Locate the cell with the specified text and output its [X, Y] center coordinate. 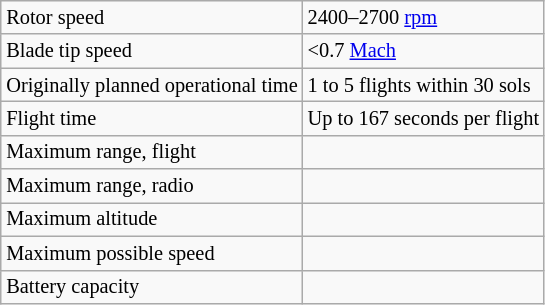
Rotor speed [152, 18]
Originally planned operational time [152, 85]
<0.7 Mach [424, 51]
Battery capacity [152, 287]
Flight time [152, 119]
Blade tip speed [152, 51]
Maximum range, radio [152, 186]
Maximum altitude [152, 220]
Maximum range, flight [152, 152]
Up to 167 seconds per flight [424, 119]
1 to 5 flights within 30 sols [424, 85]
Maximum possible speed [152, 253]
2400–2700 rpm [424, 18]
